Provide the (X, Y) coordinate of the cell's center where the given text is located.  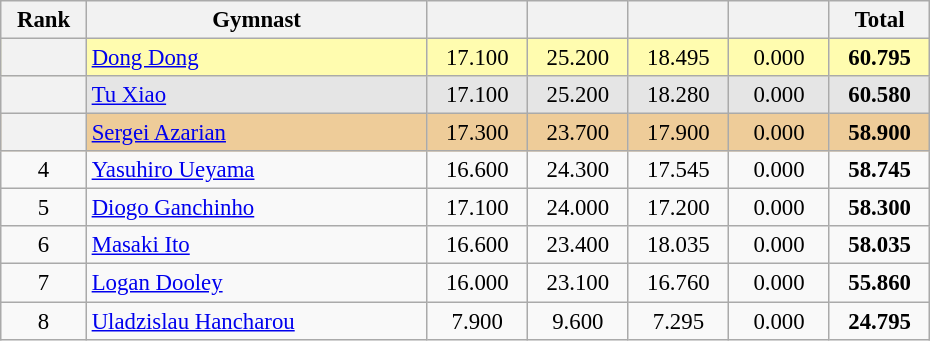
24.000 (578, 208)
Masaki Ito (256, 245)
Total (880, 20)
6 (44, 245)
23.400 (578, 245)
58.300 (880, 208)
Dong Dong (256, 58)
60.795 (880, 58)
18.280 (678, 95)
16.760 (678, 283)
23.100 (578, 283)
Sergei Azarian (256, 133)
Tu Xiao (256, 95)
Logan Dooley (256, 283)
17.200 (678, 208)
17.300 (478, 133)
58.745 (880, 170)
58.900 (880, 133)
4 (44, 170)
23.700 (578, 133)
55.860 (880, 283)
7 (44, 283)
17.900 (678, 133)
18.035 (678, 245)
9.600 (578, 321)
5 (44, 208)
24.795 (880, 321)
Gymnast (256, 20)
24.300 (578, 170)
Uladzislau Hancharou (256, 321)
58.035 (880, 245)
Diogo Ganchinho (256, 208)
7.295 (678, 321)
Yasuhiro Ueyama (256, 170)
16.000 (478, 283)
8 (44, 321)
Rank (44, 20)
7.900 (478, 321)
60.580 (880, 95)
18.495 (678, 58)
17.545 (678, 170)
